Identify which cell holds the provided text, then report its (X, Y) central coordinate. 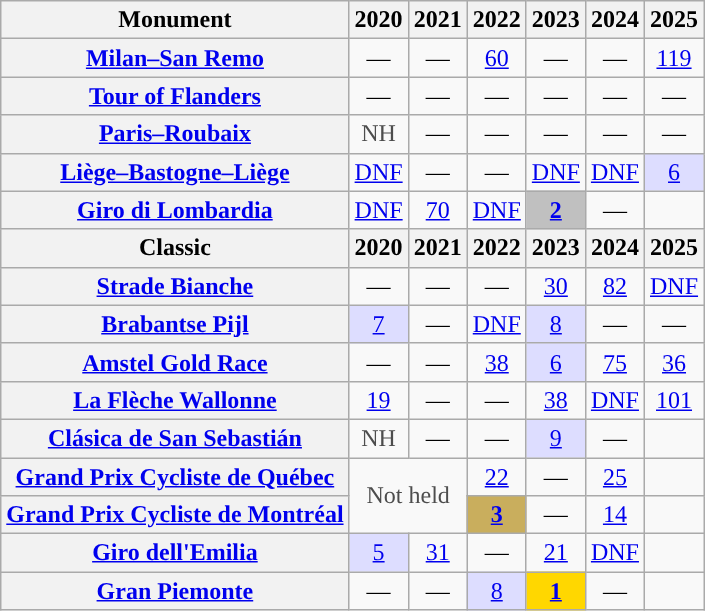
Tour of Flanders (175, 96)
Grand Prix Cycliste de Montréal (175, 515)
25 (614, 477)
1 (556, 591)
70 (438, 210)
19 (378, 400)
Grand Prix Cycliste de Québec (175, 477)
3 (496, 515)
9 (556, 438)
21 (556, 553)
82 (614, 286)
5 (378, 553)
75 (614, 362)
101 (674, 400)
Not held (408, 496)
Clásica de San Sebastián (175, 438)
60 (496, 58)
Brabantse Pijl (175, 324)
Monument (175, 20)
Gran Piemonte (175, 591)
2 (556, 210)
Giro dell'Emilia (175, 553)
Milan–San Remo (175, 58)
Classic (175, 248)
Liège–Bastogne–Liège (175, 172)
30 (556, 286)
Amstel Gold Race (175, 362)
Strade Bianche (175, 286)
22 (496, 477)
Giro di Lombardia (175, 210)
31 (438, 553)
Paris–Roubaix (175, 134)
119 (674, 58)
14 (614, 515)
36 (674, 362)
7 (378, 324)
La Flèche Wallonne (175, 400)
